Search for the cell housing the specified text and yield its (X, Y) center coordinate. 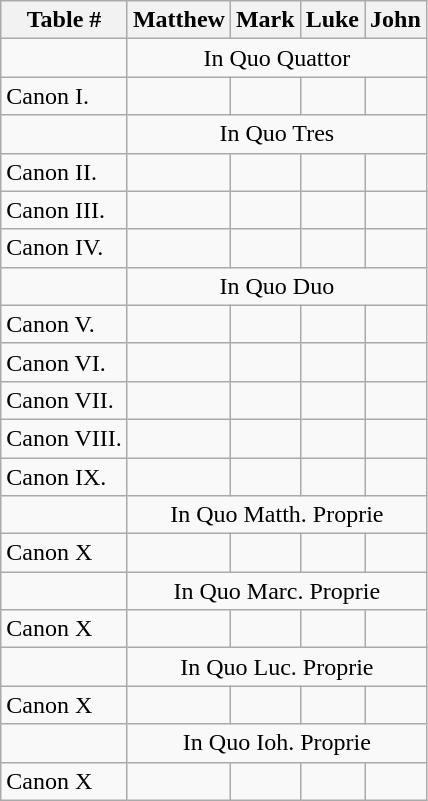
In Quo Ioh. Proprie (276, 743)
Canon III. (64, 210)
Matthew (178, 20)
In Quo Marc. Proprie (276, 591)
Mark (265, 20)
In Quo Luc. Proprie (276, 667)
In Quo Quattor (276, 58)
Canon VIII. (64, 438)
Canon II. (64, 172)
John (396, 20)
Canon VII. (64, 400)
Table # (64, 20)
In Quo Duo (276, 286)
In Quo Tres (276, 134)
Canon IX. (64, 477)
Canon V. (64, 324)
In Quo Matth. Proprie (276, 515)
Canon I. (64, 96)
Canon IV. (64, 248)
Canon VI. (64, 362)
Luke (332, 20)
